From the cell containing the given text, extract its center point as (X, Y) coordinate. 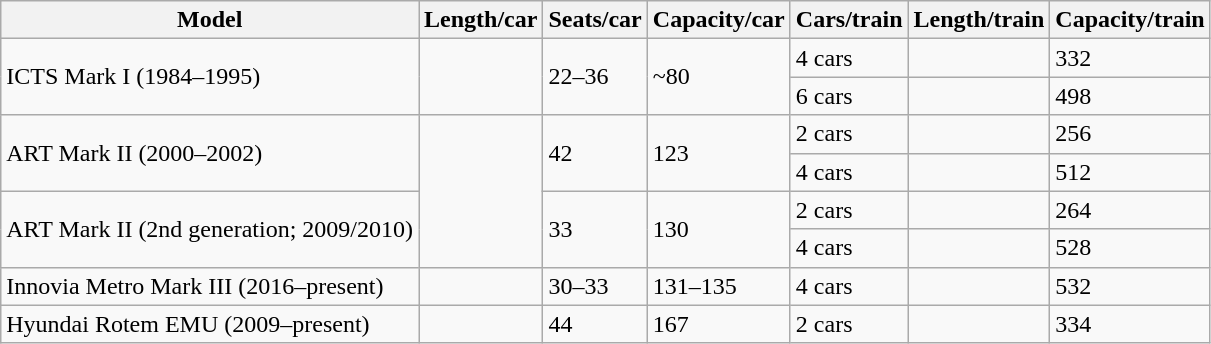
Capacity/car (718, 20)
42 (595, 153)
Seats/car (595, 20)
ART Mark II (2nd generation; 2009/2010) (210, 229)
512 (1130, 172)
532 (1130, 286)
Cars/train (849, 20)
256 (1130, 134)
Model (210, 20)
528 (1130, 248)
498 (1130, 96)
44 (595, 324)
334 (1130, 324)
Length/train (979, 20)
167 (718, 324)
22–36 (595, 77)
ICTS Mark I (1984–1995) (210, 77)
123 (718, 153)
131–135 (718, 286)
33 (595, 229)
332 (1130, 58)
Hyundai Rotem EMU (2009–present) (210, 324)
30–33 (595, 286)
~80 (718, 77)
130 (718, 229)
264 (1130, 210)
Length/car (481, 20)
6 cars (849, 96)
Capacity/train (1130, 20)
ART Mark II (2000–2002) (210, 153)
Innovia Metro Mark III (2016–present) (210, 286)
